Pinpoint the cell where the given text exists, returning its [X, Y] midpoint coordinate. 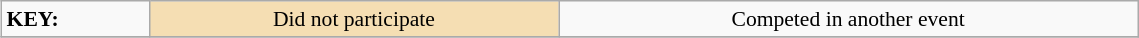
Competed in another event [848, 19]
KEY: [76, 19]
Did not participate [354, 19]
